Find where the given text appears and provide that cell's center as (x, y) coordinate. 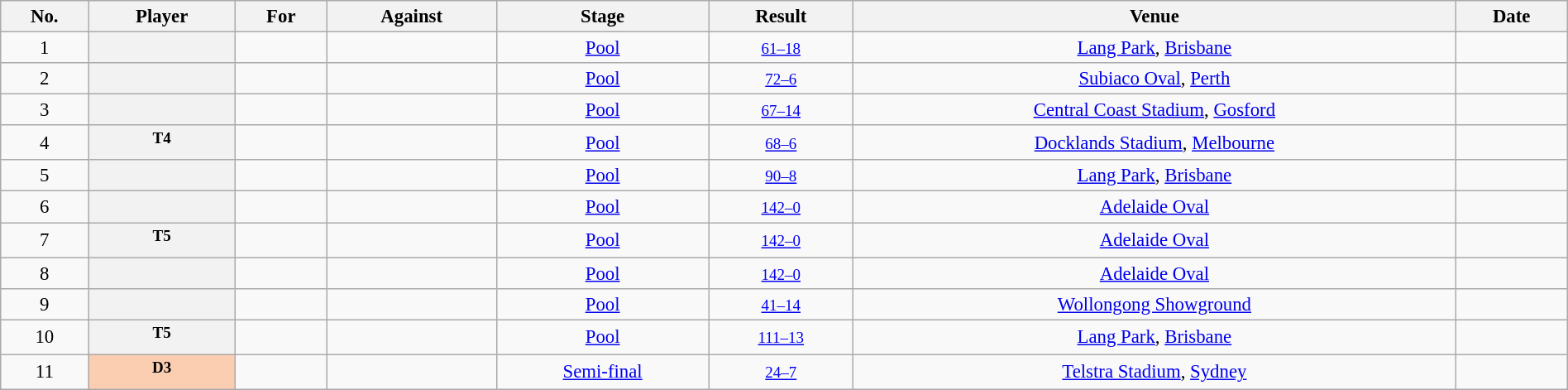
41–14 (781, 304)
Against (412, 17)
Venue (1154, 17)
1 (45, 48)
10 (45, 337)
9 (45, 304)
8 (45, 273)
11 (45, 372)
111–13 (781, 337)
Central Coast Stadium, Gosford (1154, 110)
90–8 (781, 176)
24–7 (781, 372)
Player (162, 17)
No. (45, 17)
Stage (602, 17)
Semi-final (602, 372)
5 (45, 176)
Subiaco Oval, Perth (1154, 79)
61–18 (781, 48)
6 (45, 207)
4 (45, 142)
72–6 (781, 79)
Result (781, 17)
Wollongong Showground (1154, 304)
67–14 (781, 110)
Docklands Stadium, Melbourne (1154, 142)
68–6 (781, 142)
Date (1512, 17)
3 (45, 110)
2 (45, 79)
D3 (162, 372)
7 (45, 240)
Telstra Stadium, Sydney (1154, 372)
For (281, 17)
T4 (162, 142)
